Extract the (x, y) coordinate from the center of the cell holding the provided text.  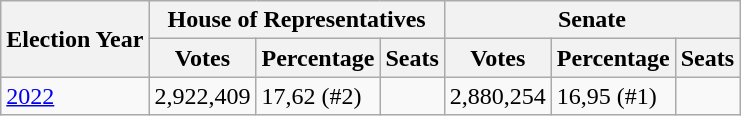
16,95 (#1) (613, 96)
17,62 (#2) (318, 96)
2,880,254 (498, 96)
Election Year (75, 39)
Senate (592, 20)
2022 (75, 96)
House of Representatives (296, 20)
2,922,409 (202, 96)
